Return [X, Y] of the center of cell containing provided text 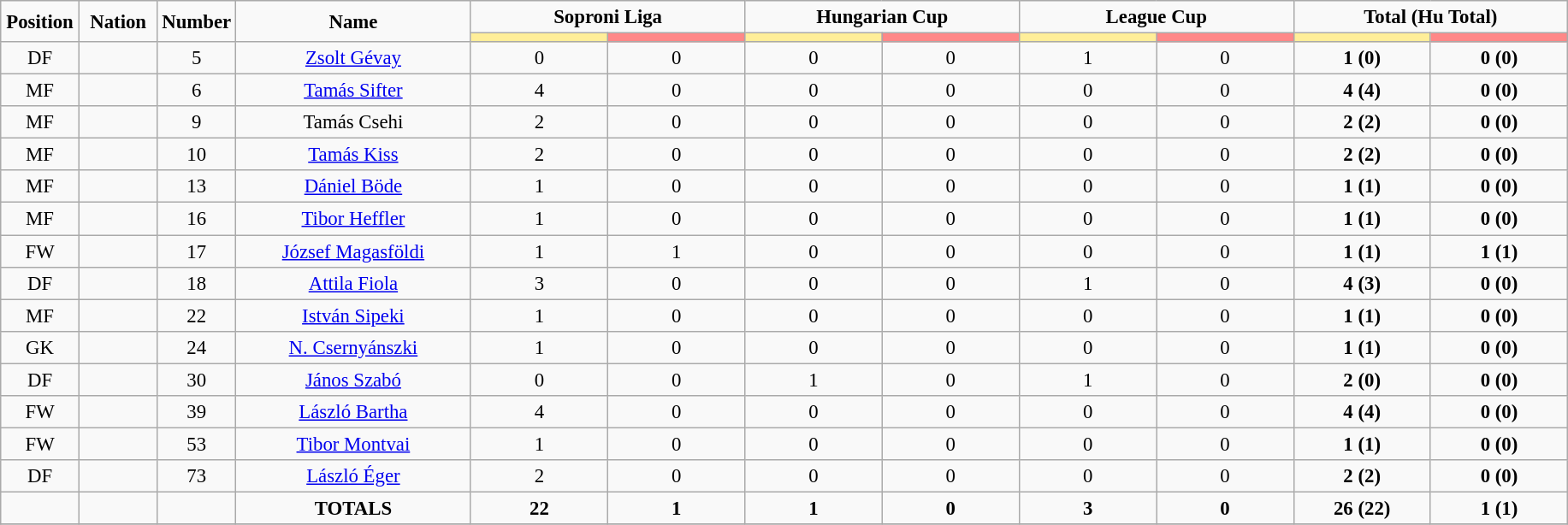
János Szabó [354, 380]
Tamás Csehi [354, 122]
League Cup [1157, 17]
10 [197, 155]
László Bartha [354, 412]
István Sipeki [354, 316]
13 [197, 187]
Tamás Kiss [354, 155]
1 (0) [1362, 58]
Tamás Sifter [354, 91]
Number [197, 21]
Nation [118, 21]
TOTALS [354, 508]
Dániel Böde [354, 187]
Hungarian Cup [883, 17]
Soproni Liga [607, 17]
16 [197, 219]
17 [197, 251]
24 [197, 347]
N. Csernyánszki [354, 347]
30 [197, 380]
Attila Fiola [354, 283]
József Magasföldi [354, 251]
GK [40, 347]
Total (Hu Total) [1430, 17]
Position [40, 21]
9 [197, 122]
Tibor Heffler [354, 219]
2 (0) [1362, 380]
Tibor Montvai [354, 444]
Name [354, 21]
53 [197, 444]
6 [197, 91]
26 (22) [1362, 508]
László Éger [354, 476]
4 (3) [1362, 283]
73 [197, 476]
Zsolt Gévay [354, 58]
18 [197, 283]
5 [197, 58]
39 [197, 412]
